Detect which cell encompasses the target text, then output its [x, y] center coordinate. 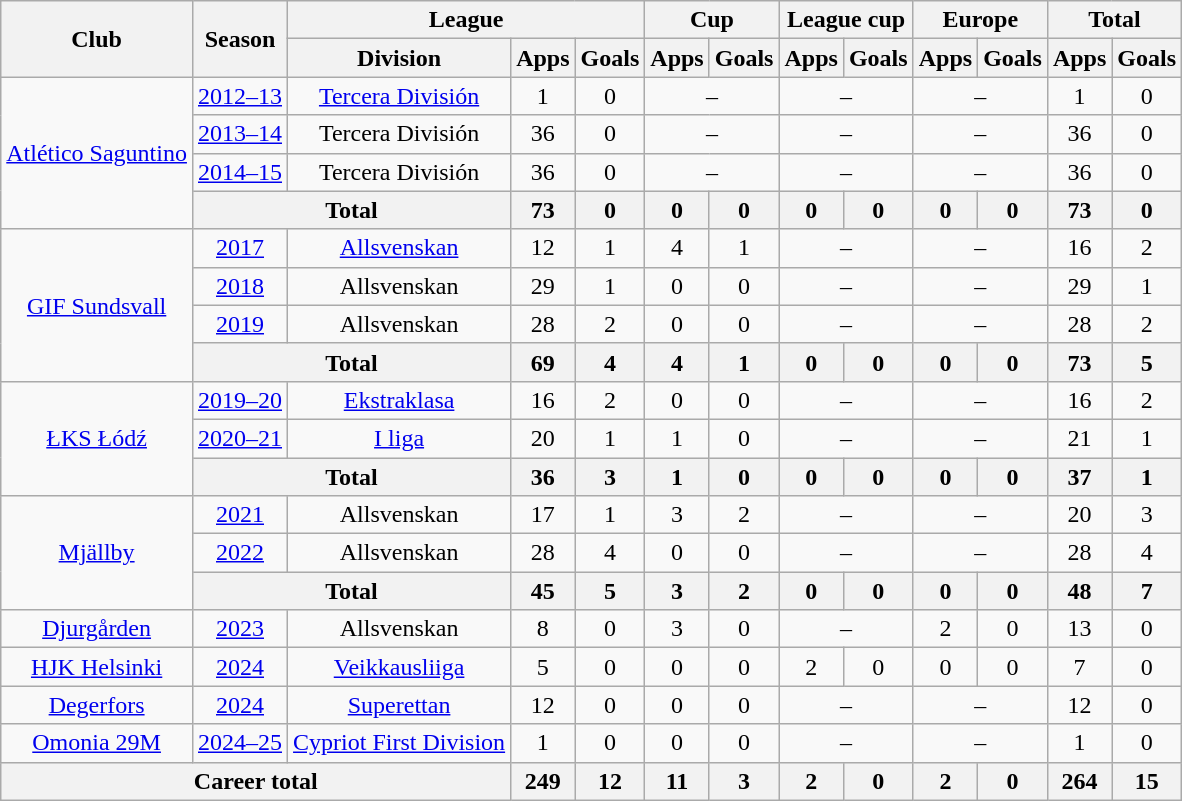
Europe [980, 20]
2019–20 [240, 400]
69 [543, 362]
2017 [240, 248]
2024–25 [240, 743]
I liga [400, 438]
Djurgården [97, 629]
League [466, 20]
Veikkausliiga [400, 667]
249 [543, 781]
2014–15 [240, 172]
2018 [240, 286]
Degerfors [97, 705]
13 [1079, 629]
Career total [256, 781]
HJK Helsinki [97, 667]
15 [1147, 781]
Omonia 29M [97, 743]
11 [677, 781]
2020–21 [240, 438]
2019 [240, 324]
Club [97, 39]
37 [1079, 477]
League cup [846, 20]
45 [543, 591]
2022 [240, 553]
8 [543, 629]
Cup [712, 20]
21 [1079, 438]
Cypriot First Division [400, 743]
2013–14 [240, 134]
Ekstraklasa [400, 400]
2023 [240, 629]
GIF Sundsvall [97, 305]
Season [240, 39]
48 [1079, 591]
Division [400, 58]
17 [543, 515]
264 [1079, 781]
Atlético Saguntino [97, 153]
ŁKS Łódź [97, 438]
Mjällby [97, 553]
Superettan [400, 705]
2012–13 [240, 96]
2021 [240, 515]
